Find where the given text appears and provide that cell's center as (x, y) coordinate. 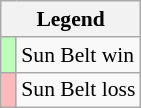
Sun Belt loss (78, 90)
Sun Belt win (78, 55)
Legend (71, 19)
